Find where the given text appears and provide that cell's center as [X, Y] coordinate. 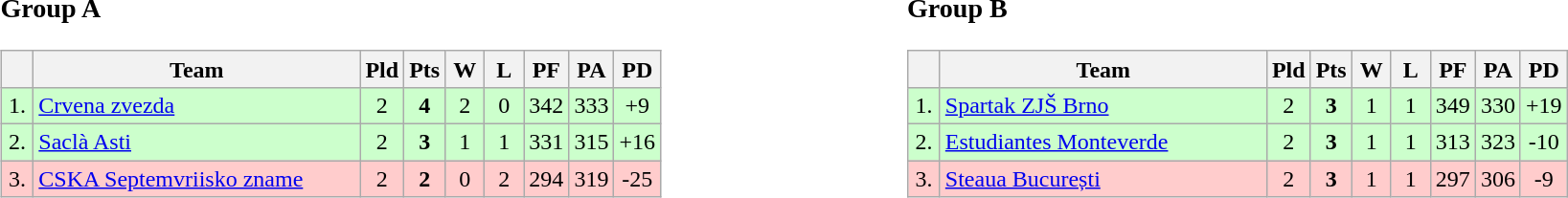
333 [592, 105]
349 [1452, 105]
-9 [1544, 179]
342 [546, 105]
Spartak ZJŠ Brno [1103, 105]
323 [1498, 143]
Crvena zvezda [197, 105]
313 [1452, 143]
Estudiantes Monteverde [1103, 143]
330 [1498, 105]
319 [592, 179]
331 [546, 143]
+9 [638, 105]
315 [592, 143]
+16 [638, 143]
306 [1498, 179]
CSKA Septemvriisko zname [197, 179]
+19 [1544, 105]
4 [425, 105]
294 [546, 179]
Steaua București [1103, 179]
-10 [1544, 143]
297 [1452, 179]
Saclà Asti [197, 143]
-25 [638, 179]
